Scan for the cell matching the given text and deliver its [X, Y] coordinate at center. 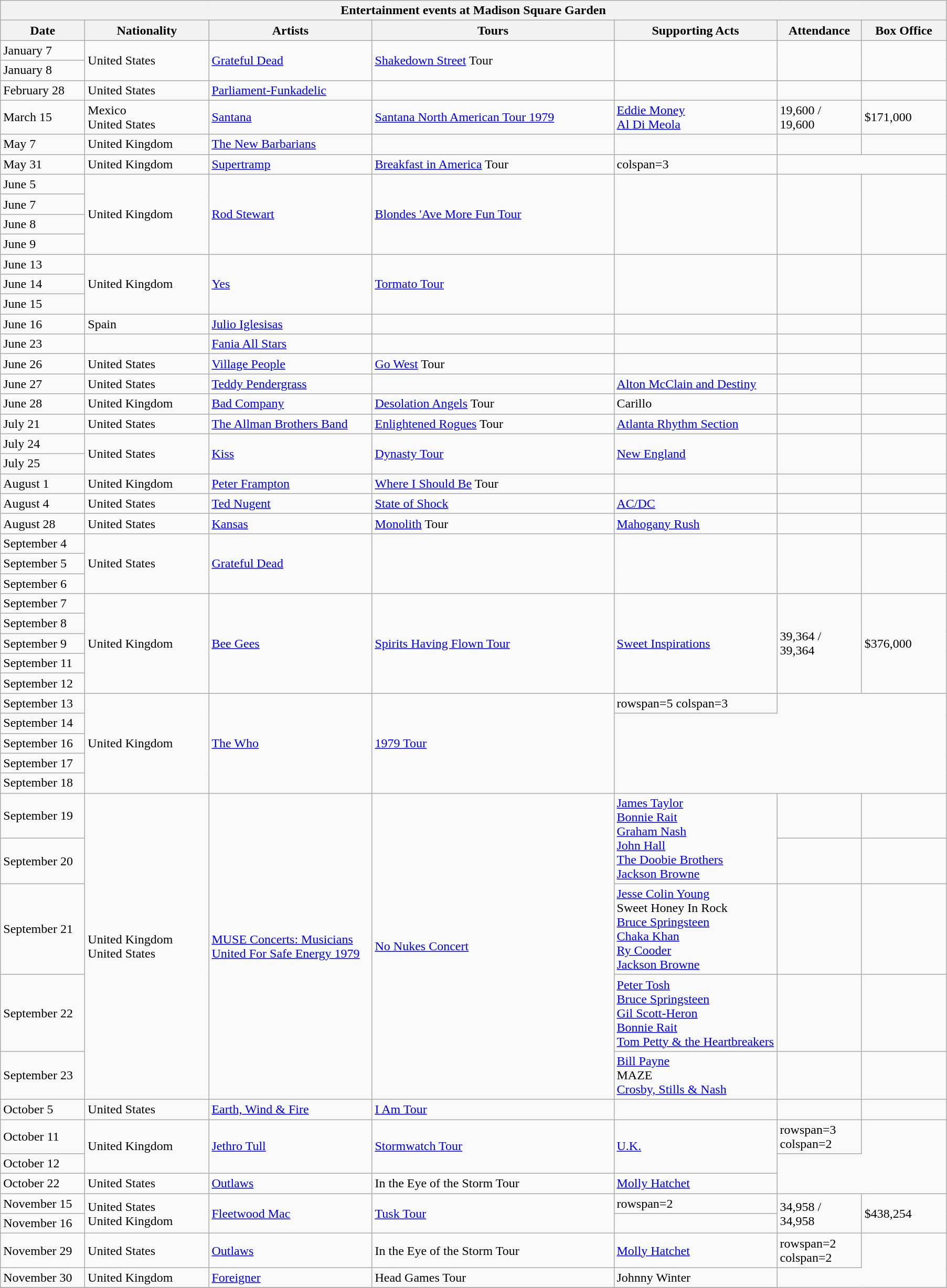
rowspan=2 [696, 1204]
Carillo [696, 404]
August 28 [43, 523]
Nationality [147, 30]
Peter Frampton [291, 484]
Desolation Angels Tour [493, 404]
Kiss [291, 454]
Yes [291, 284]
Enlightened Rogues Tour [493, 424]
June 26 [43, 364]
September 6 [43, 584]
Box Office [903, 30]
September 16 [43, 743]
James TaylorBonnie RaitGraham NashJohn HallThe Doobie BrothersJackson Browne [696, 838]
August 1 [43, 484]
September 5 [43, 563]
Entertainment events at Madison Square Garden [473, 10]
November 15 [43, 1204]
June 15 [43, 304]
Tours [493, 30]
Stormwatch Tour [493, 1146]
Earth, Wind & Fire [291, 1109]
October 12 [43, 1164]
Supertramp [291, 164]
Alton McClain and Destiny [696, 384]
Dynasty Tour [493, 454]
September 12 [43, 683]
colspan=3 [696, 164]
Parliament-Funkadelic [291, 90]
1979 Tour [493, 743]
Shakedown Street Tour [493, 60]
Go West Tour [493, 364]
June 23 [43, 344]
September 11 [43, 663]
No Nukes Concert [493, 946]
Teddy Pendergrass [291, 384]
$438,254 [903, 1214]
Where I Should Be Tour [493, 484]
Date [43, 30]
Eddie MoneyAl Di Meola [696, 117]
September 18 [43, 783]
Supporting Acts [696, 30]
The Allman Brothers Band [291, 424]
State of Shock [493, 503]
New England [696, 454]
January 7 [43, 50]
October 11 [43, 1136]
The New Barbarians [291, 144]
June 16 [43, 324]
July 21 [43, 424]
Sweet Inspirations [696, 643]
$376,000 [903, 643]
rowspan=3 colspan=2 [820, 1136]
June 8 [43, 224]
Fania All Stars [291, 344]
September 13 [43, 703]
July 25 [43, 464]
September 4 [43, 543]
rowspan=5 colspan=3 [696, 703]
Monolith Tour [493, 523]
September 20 [43, 861]
U.K. [696, 1146]
Head Games Tour [493, 1278]
September 9 [43, 643]
June 27 [43, 384]
rowspan=2 colspan=2 [820, 1250]
Santana [291, 117]
Spain [147, 324]
$171,000 [903, 117]
Bad Company [291, 404]
November 29 [43, 1250]
MUSE Concerts: Musicians United For Safe Energy 1979 [291, 946]
Jesse Colin YoungSweet Honey In RockBruce SpringsteenChaka KhanRy CooderJackson Browne [696, 929]
January 8 [43, 70]
Attendance [820, 30]
June 14 [43, 284]
Jethro Tull [291, 1146]
March 15 [43, 117]
Foreigner [291, 1278]
June 5 [43, 184]
September 23 [43, 1075]
I Am Tour [493, 1109]
United StatesUnited Kingdom [147, 1214]
October 5 [43, 1109]
Blondes 'Ave More Fun Tour [493, 214]
November 16 [43, 1223]
Artists [291, 30]
39,364 / 39,364 [820, 643]
September 22 [43, 1013]
MexicoUnited States [147, 117]
Fleetwood Mac [291, 1214]
AC/DC [696, 503]
September 14 [43, 723]
November 30 [43, 1278]
May 31 [43, 164]
Peter ToshBruce SpringsteenGil Scott-HeronBonnie RaitTom Petty & the Heartbreakers [696, 1013]
February 28 [43, 90]
September 21 [43, 929]
June 9 [43, 244]
United KingdomUnited States [147, 946]
Spirits Having Flown Tour [493, 643]
Julio Iglesisas [291, 324]
September 8 [43, 624]
19,600 / 19,600 [820, 117]
Atlanta Rhythm Section [696, 424]
Kansas [291, 523]
September 19 [43, 816]
June 28 [43, 404]
Tormato Tour [493, 284]
June 13 [43, 264]
Bee Gees [291, 643]
Rod Stewart [291, 214]
Johnny Winter [696, 1278]
Santana North American Tour 1979 [493, 117]
October 22 [43, 1184]
June 7 [43, 204]
Tusk Tour [493, 1214]
September 7 [43, 604]
34,958 / 34,958 [820, 1214]
Village People [291, 364]
Breakfast in America Tour [493, 164]
May 7 [43, 144]
Mahogany Rush [696, 523]
August 4 [43, 503]
July 24 [43, 444]
September 17 [43, 763]
The Who [291, 743]
Bill PayneMAZECrosby, Stills & Nash [696, 1075]
Ted Nugent [291, 503]
